Extract the (X, Y) coordinate from the center of the cell holding the provided text.  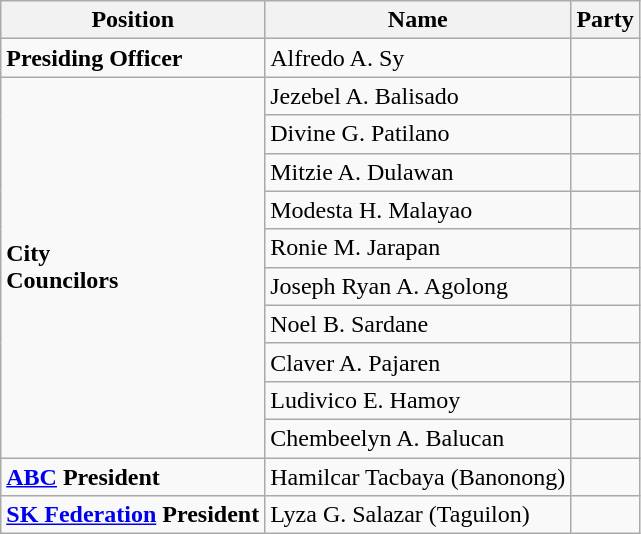
Lyza G. Salazar (Taguilon) (418, 515)
Chembeelyn A. Balucan (418, 438)
Position (133, 20)
Name (418, 20)
Party (605, 20)
Mitzie A. Dulawan (418, 172)
ABC President (133, 477)
Alfredo A. Sy (418, 58)
Joseph Ryan A. Agolong (418, 286)
Modesta H. Malayao (418, 210)
Divine G. Patilano (418, 134)
Hamilcar Tacbaya (Banonong) (418, 477)
CityCouncilors (133, 268)
Jezebel A. Balisado (418, 96)
Presiding Officer (133, 58)
Claver A. Pajaren (418, 362)
Ludivico E. Hamoy (418, 400)
SK Federation President (133, 515)
Noel B. Sardane (418, 324)
Ronie M. Jarapan (418, 248)
